Determine the (x, y) coordinate at the center of the cell enclosing the given text.  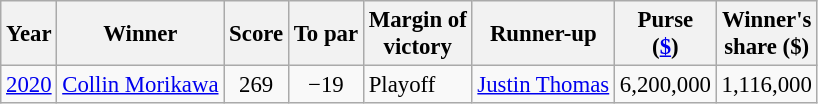
Justin Thomas (543, 85)
1,116,000 (766, 85)
Collin Morikawa (140, 85)
6,200,000 (666, 85)
Winner (140, 34)
Purse($) (666, 34)
Winner'sshare ($) (766, 34)
Margin ofvictory (418, 34)
Runner-up (543, 34)
−19 (326, 85)
To par (326, 34)
2020 (29, 85)
Playoff (418, 85)
Score (256, 34)
Year (29, 34)
269 (256, 85)
